Detect which cell encompasses the target text, then output its [X, Y] center coordinate. 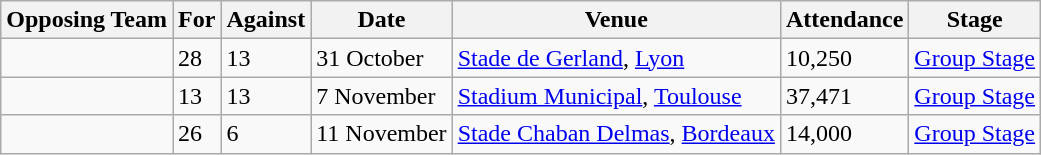
Stade Chaban Delmas, Bordeaux [616, 134]
26 [197, 134]
Stage [975, 20]
7 November [382, 96]
10,250 [844, 58]
Date [382, 20]
Venue [616, 20]
28 [197, 58]
Stadium Municipal, Toulouse [616, 96]
31 October [382, 58]
6 [266, 134]
Against [266, 20]
Opposing Team [87, 20]
37,471 [844, 96]
14,000 [844, 134]
Stade de Gerland, Lyon [616, 58]
11 November [382, 134]
Attendance [844, 20]
For [197, 20]
